Determine the [X, Y] coordinate at the center of the cell enclosing the given text.  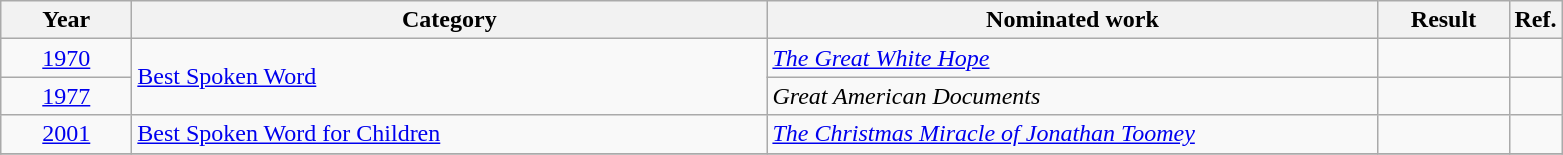
Category [450, 20]
1977 [66, 96]
1970 [66, 58]
Best Spoken Word for Children [450, 134]
Year [66, 20]
The Great White Hope [1072, 58]
Ref. [1536, 20]
Great American Documents [1072, 96]
Nominated work [1072, 20]
The Christmas Miracle of Jonathan Toomey [1072, 134]
2001 [66, 134]
Best Spoken Word [450, 77]
Result [1444, 20]
